Detect which cell encompasses the target text, then output its (X, Y) center coordinate. 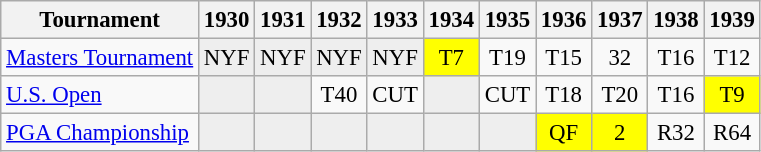
1936 (564, 20)
32 (620, 58)
1933 (395, 20)
T12 (732, 58)
1930 (227, 20)
T15 (564, 58)
T19 (507, 58)
Masters Tournament (100, 58)
1939 (732, 20)
1935 (507, 20)
R32 (676, 133)
R64 (732, 133)
T18 (564, 95)
T7 (451, 58)
PGA Championship (100, 133)
2 (620, 133)
1938 (676, 20)
1937 (620, 20)
T40 (339, 95)
1932 (339, 20)
1934 (451, 20)
Tournament (100, 20)
T9 (732, 95)
1931 (283, 20)
U.S. Open (100, 95)
QF (564, 133)
T20 (620, 95)
